Locate the cell with the specified text and output its [X, Y] center coordinate. 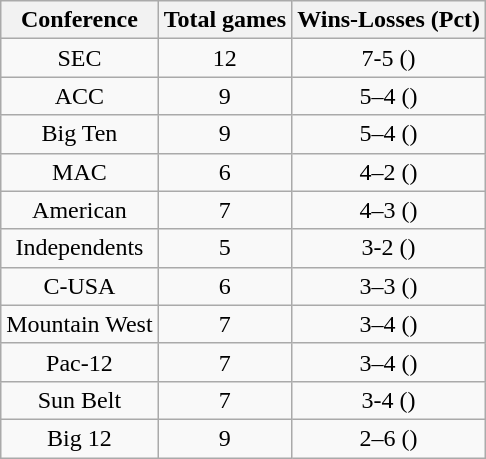
MAC [80, 172]
Independents [80, 248]
C-USA [80, 286]
American [80, 210]
Conference [80, 20]
Mountain West [80, 324]
3–3 () [389, 286]
3-2 () [389, 248]
4–2 () [389, 172]
Big Ten [80, 134]
3-4 () [389, 400]
ACC [80, 96]
5 [225, 248]
4–3 () [389, 210]
Pac-12 [80, 362]
Big 12 [80, 438]
SEC [80, 58]
Sun Belt [80, 400]
7-5 () [389, 58]
12 [225, 58]
Total games [225, 20]
Wins-Losses (Pct) [389, 20]
2–6 () [389, 438]
